Search for the cell housing the specified text and yield its (X, Y) center coordinate. 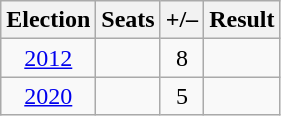
Election (48, 20)
2020 (48, 96)
+/– (182, 20)
8 (182, 58)
Seats (128, 20)
5 (182, 96)
Result (242, 20)
2012 (48, 58)
